Return the [x, y] coordinate for the center point of the cell that contains the specified text.  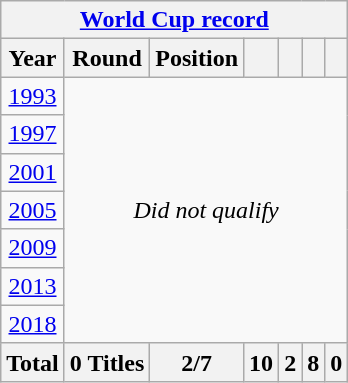
2 [290, 362]
2001 [33, 172]
2018 [33, 324]
0 [336, 362]
2009 [33, 248]
2005 [33, 210]
World Cup record [174, 20]
Total [33, 362]
1993 [33, 96]
Round [107, 58]
8 [314, 362]
2013 [33, 286]
1997 [33, 134]
10 [262, 362]
Position [197, 58]
Year [33, 58]
Did not qualify [206, 210]
0 Titles [107, 362]
2/7 [197, 362]
